Return (x, y) of the center of cell containing provided text 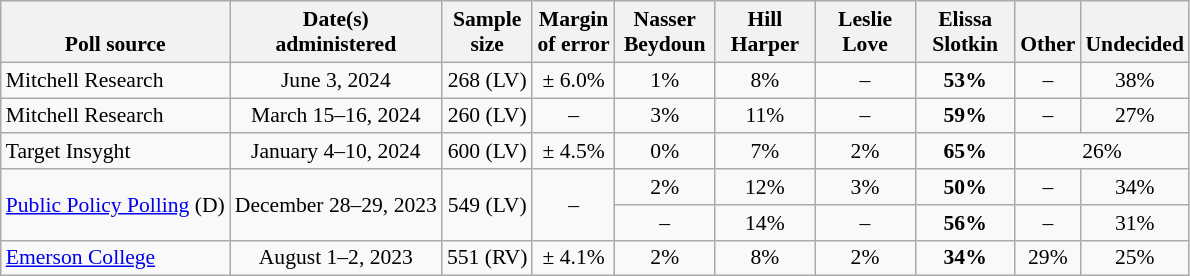
ElissaSlotkin (965, 32)
January 4–10, 2024 (336, 152)
± 4.5% (573, 152)
HillHarper (765, 32)
600 (LV) (488, 152)
± 6.0% (573, 80)
260 (LV) (488, 116)
December 28–29, 2023 (336, 204)
25% (1134, 258)
March 15–16, 2024 (336, 116)
12% (765, 187)
1% (665, 80)
56% (965, 223)
27% (1134, 116)
53% (965, 80)
14% (765, 223)
7% (765, 152)
38% (1134, 80)
Date(s)administered (336, 32)
Undecided (1134, 32)
0% (665, 152)
29% (1048, 258)
Other (1048, 32)
June 3, 2024 (336, 80)
50% (965, 187)
Emerson College (116, 258)
549 (LV) (488, 204)
August 1–2, 2023 (336, 258)
65% (965, 152)
± 4.1% (573, 258)
31% (1134, 223)
Public Policy Polling (D) (116, 204)
Marginof error (573, 32)
268 (LV) (488, 80)
59% (965, 116)
Samplesize (488, 32)
11% (765, 116)
Poll source (116, 32)
551 (RV) (488, 258)
26% (1102, 152)
LeslieLove (865, 32)
Target Insyght (116, 152)
NasserBeydoun (665, 32)
